Detect which cell encompasses the target text, then output its (x, y) center coordinate. 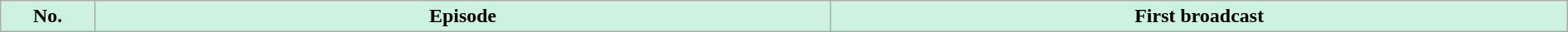
No. (48, 16)
First broadcast (1199, 16)
Episode (462, 16)
